Determine the (X, Y) coordinate at the center of the cell enclosing the given text.  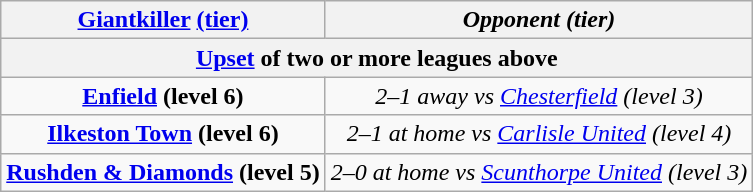
Giantkiller (tier) (163, 20)
2–0 at home vs Scunthorpe United (level 3) (539, 172)
Opponent (tier) (539, 20)
Rushden & Diamonds (level 5) (163, 172)
Enfield (level 6) (163, 96)
Upset of two or more leagues above (377, 58)
2–1 at home vs Carlisle United (level 4) (539, 134)
2–1 away vs Chesterfield (level 3) (539, 96)
Ilkeston Town (level 6) (163, 134)
